Determine the (X, Y) coordinate at the center of the cell enclosing the given text.  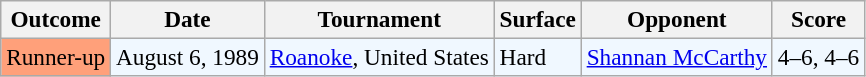
Roanoke, United States (379, 57)
4–6, 4–6 (818, 57)
Surface (538, 19)
Shannan McCarthy (676, 57)
Score (818, 19)
Opponent (676, 19)
Hard (538, 57)
Outcome (56, 19)
Tournament (379, 19)
August 6, 1989 (188, 57)
Date (188, 19)
Runner-up (56, 57)
